From the cell containing the given text, extract its center point as (x, y) coordinate. 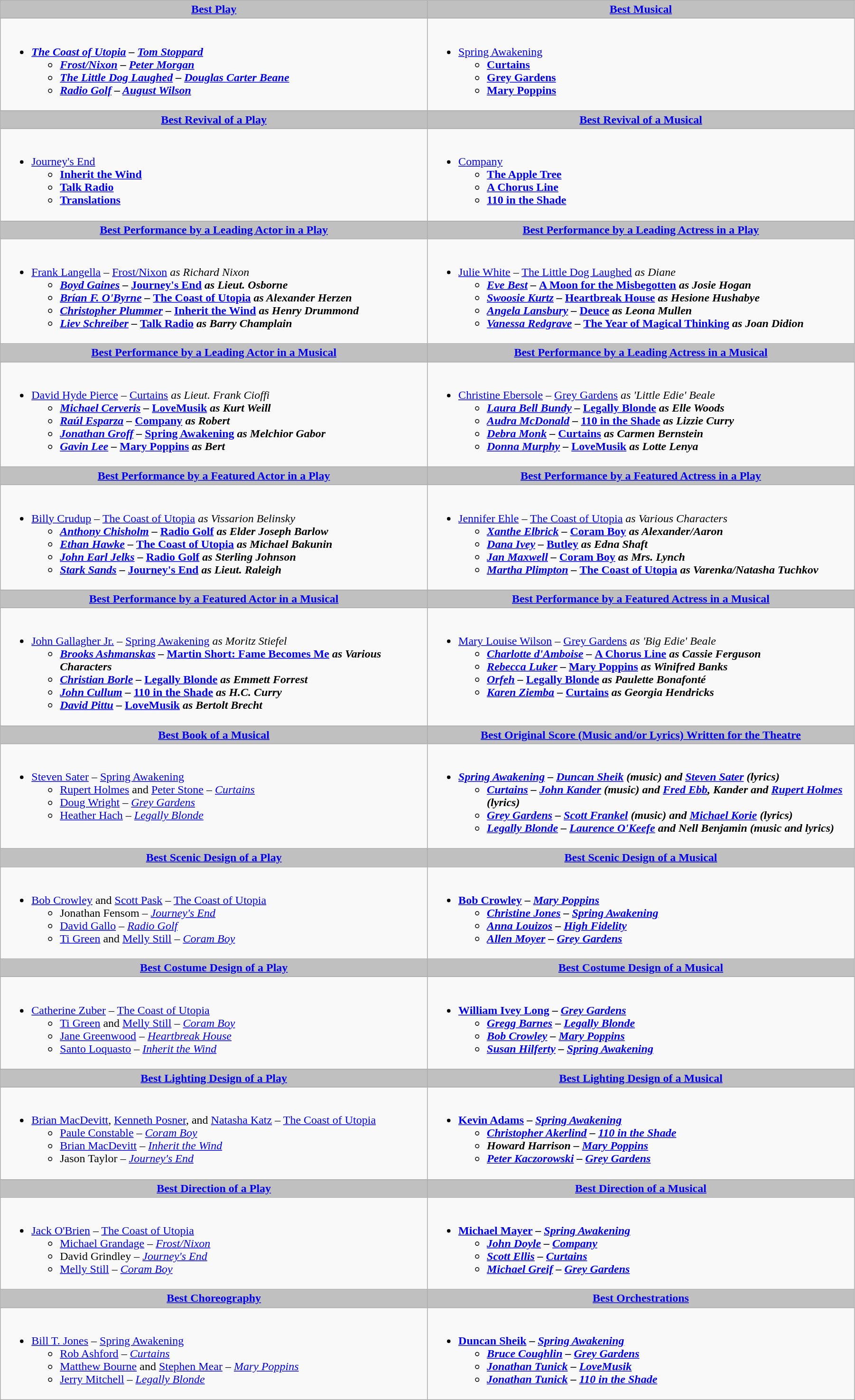
Best Revival of a Musical (641, 120)
Best Book of a Musical (214, 734)
Duncan Sheik – Spring AwakeningBruce Coughlin – Grey GardensJonathan Tunick – LoveMusikJonathan Tunick – 110 in the Shade (641, 1353)
Best Direction of a Musical (641, 1188)
Best Performance by a Featured Actor in a Musical (214, 599)
Catherine Zuber – The Coast of UtopiaTi Green and Melly Still – Coram BoyJane Greenwood – Heartbreak HouseSanto Loquasto – Inherit the Wind (214, 1023)
Best Performance by a Featured Actress in a Play (641, 476)
Best Revival of a Play (214, 120)
Best Musical (641, 9)
Best Original Score (Music and/or Lyrics) Written for the Theatre (641, 734)
Steven Sater – Spring AwakeningRupert Holmes and Peter Stone – CurtainsDoug Wright – Grey GardensHeather Hach – Legally Blonde (214, 797)
Best Choreography (214, 1298)
The Coast of Utopia – Tom StoppardFrost/Nixon – Peter MorganThe Little Dog Laughed – Douglas Carter BeaneRadio Golf – August Wilson (214, 65)
Journey's EndInherit the WindTalk RadioTranslations (214, 175)
William Ivey Long – Grey GardensGregg Barnes – Legally BlondeBob Crowley – Mary PoppinsSusan Hilferty – Spring Awakening (641, 1023)
Best Scenic Design of a Play (214, 858)
Best Scenic Design of a Musical (641, 858)
Michael Mayer – Spring AwakeningJohn Doyle – CompanyScott Ellis – CurtainsMichael Greif – Grey Gardens (641, 1243)
Best Performance by a Leading Actress in a Musical (641, 353)
Best Costume Design of a Play (214, 968)
Bob Crowley and Scott Pask – The Coast of UtopiaJonathan Fensom – Journey's EndDavid Gallo – Radio GolfTi Green and Melly Still – Coram Boy (214, 913)
Best Play (214, 9)
CompanyThe Apple TreeA Chorus Line110 in the Shade (641, 175)
Best Lighting Design of a Musical (641, 1078)
Bob Crowley – Mary PoppinsChristine Jones – Spring AwakeningAnna Louizos – High FidelityAllen Moyer – Grey Gardens (641, 913)
Best Performance by a Leading Actress in a Play (641, 230)
Jack O'Brien – The Coast of UtopiaMichael Grandage – Frost/NixonDavid Grindley – Journey's EndMelly Still – Coram Boy (214, 1243)
Spring AwakeningCurtainsGrey GardensMary Poppins (641, 65)
Best Performance by a Leading Actor in a Play (214, 230)
Best Performance by a Featured Actor in a Play (214, 476)
Best Orchestrations (641, 1298)
Kevin Adams – Spring AwakeningChristopher Akerlind – 110 in the ShadeHoward Harrison – Mary PoppinsPeter Kaczorowski – Grey Gardens (641, 1133)
Best Performance by a Leading Actor in a Musical (214, 353)
Best Costume Design of a Musical (641, 968)
Best Lighting Design of a Play (214, 1078)
Bill T. Jones – Spring AwakeningRob Ashford – CurtainsMatthew Bourne and Stephen Mear – Mary PoppinsJerry Mitchell – Legally Blonde (214, 1353)
Best Direction of a Play (214, 1188)
Best Performance by a Featured Actress in a Musical (641, 599)
